Determine the (X, Y) coordinate at the center of the cell enclosing the given text.  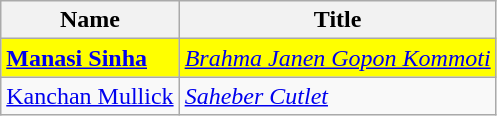
Title (338, 20)
Manasi Sinha (90, 58)
Name (90, 20)
Kanchan Mullick (90, 96)
Saheber Cutlet (338, 96)
Brahma Janen Gopon Kommoti (338, 58)
